For the text-containing cell, return its midpoint in (X, Y) coordinate format. 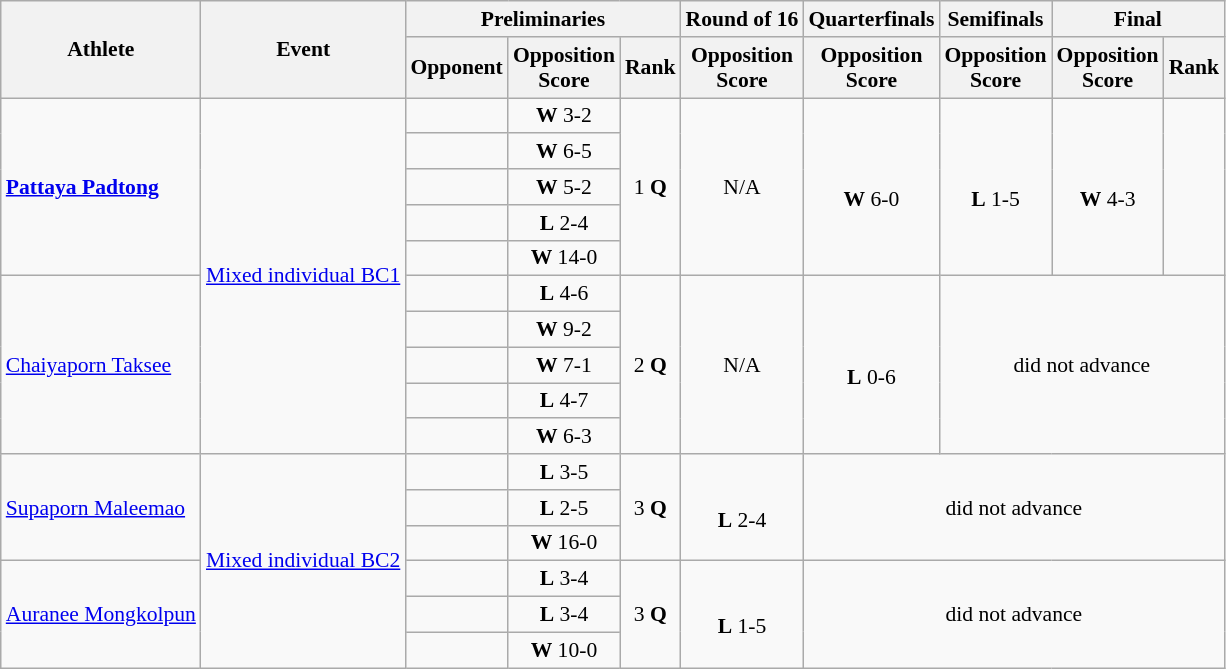
L 4-6 (564, 294)
Event (303, 50)
1 Q (650, 187)
W 5-2 (564, 187)
Round of 16 (742, 19)
W 7-1 (564, 365)
W 10-0 (564, 650)
W 6-5 (564, 152)
Athlete (101, 50)
W 16-0 (564, 543)
Chaiyaporn Taksee (101, 365)
Opponent (456, 68)
W 6-3 (564, 437)
Quarterfinals (871, 19)
Auranee Mongkolpun (101, 614)
Supaporn Maleemao (101, 508)
W 6-0 (871, 187)
Final (1138, 19)
L 0-6 (871, 365)
Mixed individual BC2 (303, 561)
2 Q (650, 365)
W 9-2 (564, 330)
W 3-2 (564, 116)
Pattaya Padtong (101, 187)
L 4-7 (564, 401)
L 3-5 (564, 472)
Mixed individual BC1 (303, 276)
L 2-5 (564, 508)
Semifinals (995, 19)
W 14-0 (564, 258)
Preliminaries (542, 19)
W 4-3 (1108, 187)
